Locate the cell with the specified text and output its (x, y) center coordinate. 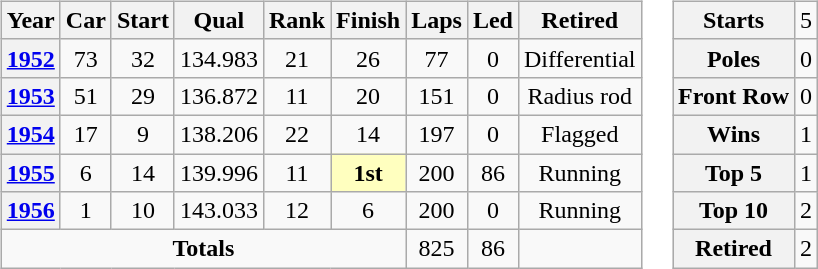
10 (142, 211)
1954 (30, 134)
138.206 (218, 134)
20 (368, 96)
1956 (30, 211)
Year (30, 20)
1952 (30, 58)
21 (296, 58)
1st (368, 173)
Flagged (580, 134)
825 (437, 249)
134.983 (218, 58)
22 (296, 134)
Front Row (734, 96)
Top 10 (734, 211)
Finish (368, 20)
29 (142, 96)
Start (142, 20)
Radius rod (580, 96)
17 (86, 134)
Qual (218, 20)
Top 5 (734, 173)
26 (368, 58)
Differential (580, 58)
9 (142, 134)
1953 (30, 96)
51 (86, 96)
12 (296, 211)
73 (86, 58)
Led (492, 20)
Laps (437, 20)
197 (437, 134)
Wins (734, 134)
143.033 (218, 211)
Rank (296, 20)
Car (86, 20)
151 (437, 96)
Starts (734, 20)
139.996 (218, 173)
77 (437, 58)
Totals (203, 249)
Poles (734, 58)
32 (142, 58)
136.872 (218, 96)
5 (806, 20)
1955 (30, 173)
